Locate the cell with the specified text and output its (x, y) center coordinate. 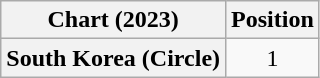
South Korea (Circle) (114, 58)
1 (273, 58)
Position (273, 20)
Chart (2023) (114, 20)
